Identify which cell holds the provided text, then report its [X, Y] central coordinate. 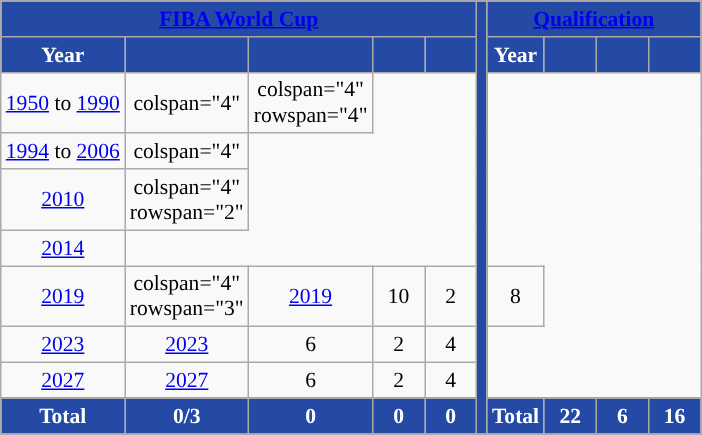
colspan="4" rowspan="2" [187, 200]
2014 [63, 248]
10 [398, 296]
16 [674, 416]
colspan="4" rowspan="3" [187, 296]
0/3 [187, 416]
Qualification [594, 19]
2010 [63, 200]
22 [570, 416]
FIBA World Cup [239, 19]
8 [516, 296]
1994 to 2006 [63, 152]
colspan="4" rowspan="4" [311, 102]
1950 to 1990 [63, 102]
